Output the [x, y] coordinate of the center of the cell containing the given text.  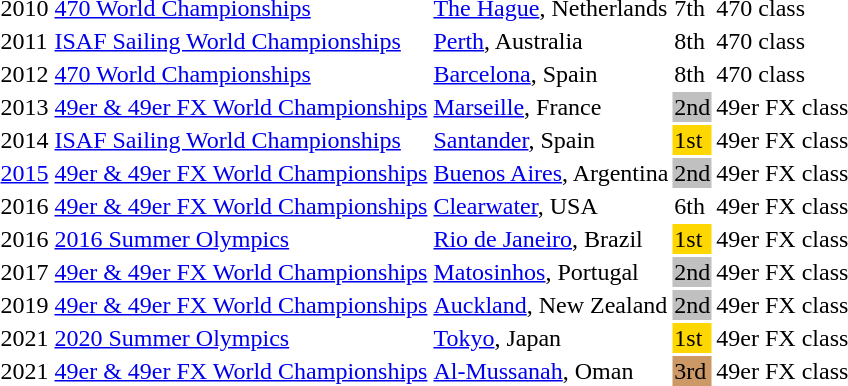
470 World Championships [241, 74]
2016 Summer Olympics [241, 239]
Barcelona, Spain [551, 74]
Santander, Spain [551, 140]
Matosinhos, Portugal [551, 272]
Marseille, France [551, 107]
3rd [692, 371]
Perth, Australia [551, 41]
Buenos Aires, Argentina [551, 173]
Auckland, New Zealand [551, 305]
Rio de Janeiro, Brazil [551, 239]
Clearwater, USA [551, 206]
6th [692, 206]
2020 Summer Olympics [241, 338]
Tokyo, Japan [551, 338]
Al-Mussanah, Oman [551, 371]
